Locate the cell with the specified text and output its (x, y) center coordinate. 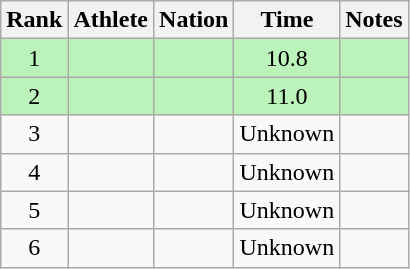
4 (34, 172)
3 (34, 134)
Notes (374, 20)
1 (34, 58)
Nation (194, 20)
10.8 (287, 58)
Athlete (111, 20)
11.0 (287, 96)
5 (34, 210)
2 (34, 96)
6 (34, 248)
Time (287, 20)
Rank (34, 20)
